For the text-containing cell, return its midpoint in (X, Y) coordinate format. 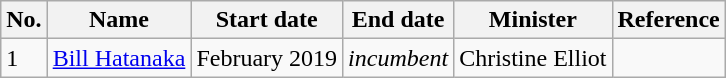
1 (24, 58)
Reference (668, 20)
Minister (533, 20)
February 2019 (267, 58)
Start date (267, 20)
incumbent (398, 58)
Name (119, 20)
Christine Elliot (533, 58)
End date (398, 20)
No. (24, 20)
Bill Hatanaka (119, 58)
